Output the [x, y] coordinate of the center of the cell containing the given text.  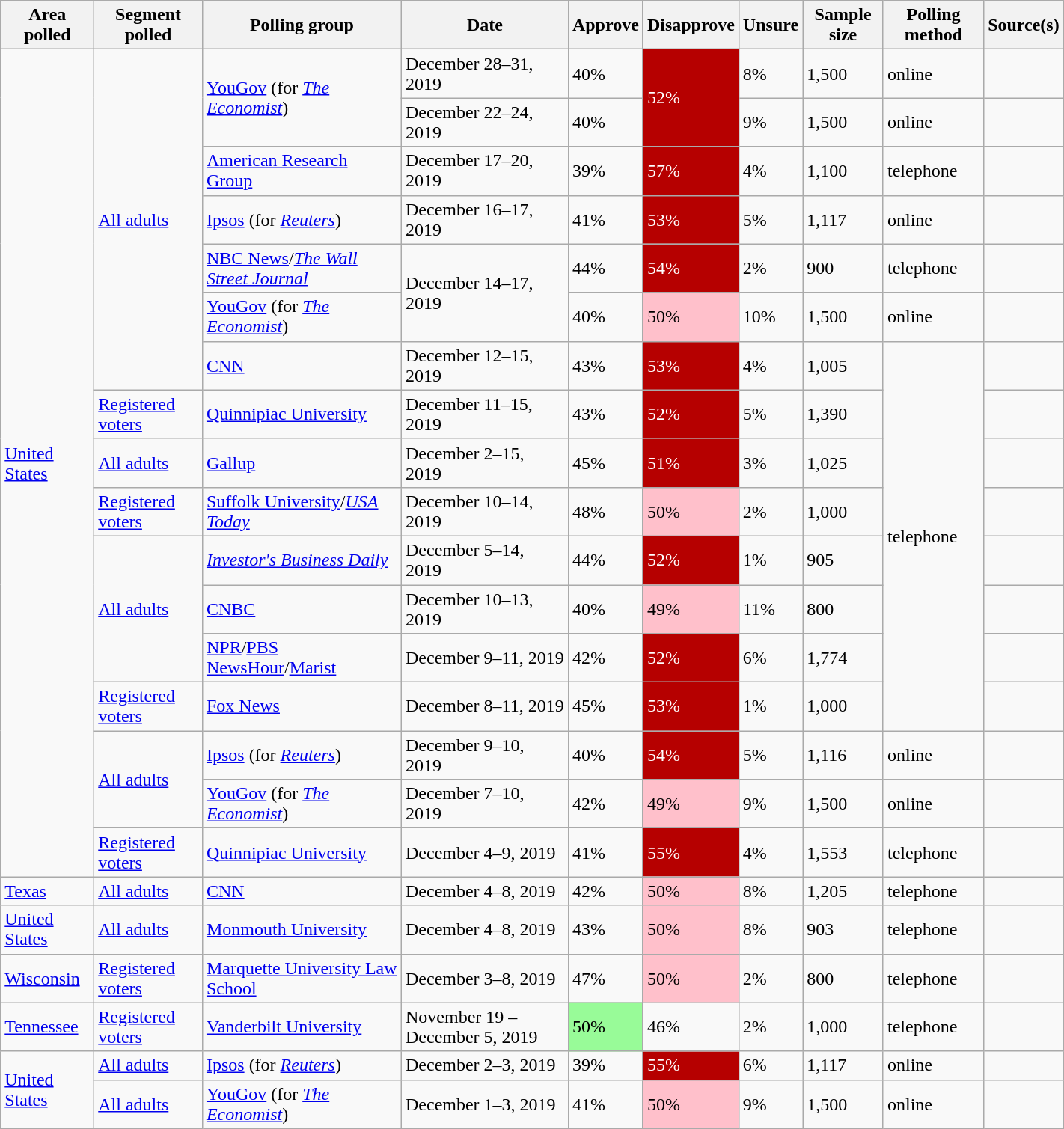
48% [605, 512]
1,005 [843, 365]
Gallup [302, 462]
December 28–31, 2019 [485, 73]
December 17–20, 2019 [485, 171]
46% [691, 1026]
November 19 – December 5, 2019 [485, 1026]
December 7–10, 2019 [485, 804]
10% [771, 317]
Fox News [302, 706]
December 3–8, 2019 [485, 979]
1,100 [843, 171]
December 9–10, 2019 [485, 756]
1,205 [843, 891]
Suffolk University/USA Today [302, 512]
December 1–3, 2019 [485, 1104]
December 14–17, 2019 [485, 293]
Investor's Business Daily [302, 560]
Area polled [48, 25]
Polling method [933, 25]
December 10–13, 2019 [485, 609]
December 9–11, 2019 [485, 658]
1,553 [843, 853]
Approve [605, 25]
NBC News/The Wall Street Journal [302, 268]
December 16–17, 2019 [485, 220]
NPR/PBS NewsHour/Marist [302, 658]
Vanderbilt University [302, 1026]
900 [843, 268]
47% [605, 979]
December 2–15, 2019 [485, 462]
Disapprove [691, 25]
December 10–14, 2019 [485, 512]
57% [691, 171]
1,774 [843, 658]
905 [843, 560]
December 8–11, 2019 [485, 706]
December 22–24, 2019 [485, 123]
December 11–15, 2019 [485, 414]
1,025 [843, 462]
Date [485, 25]
Unsure [771, 25]
Polling group [302, 25]
Segment polled [148, 25]
American Research Group [302, 171]
December 4–9, 2019 [485, 853]
Tennessee [48, 1026]
1,116 [843, 756]
11% [771, 609]
Monmouth University [302, 929]
903 [843, 929]
1,390 [843, 414]
December 5–14, 2019 [485, 560]
Texas [48, 891]
Source(s) [1024, 25]
3% [771, 462]
Sample size [843, 25]
51% [691, 462]
December 12–15, 2019 [485, 365]
CNBC [302, 609]
December 2–3, 2019 [485, 1065]
Wisconsin [48, 979]
Marquette University Law School [302, 979]
